Capture the cell that displays the provided text and extract its (x, y) central coordinate. 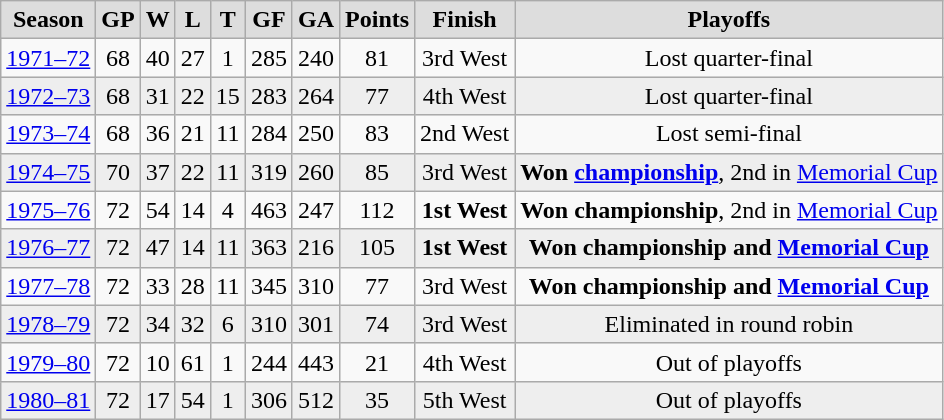
240 (316, 58)
34 (158, 324)
Playoffs (729, 20)
463 (268, 210)
61 (192, 362)
319 (268, 172)
285 (268, 58)
85 (378, 172)
Lost semi-final (729, 134)
2nd West (465, 134)
264 (316, 96)
247 (316, 210)
81 (378, 58)
1976–77 (48, 248)
283 (268, 96)
GF (268, 20)
Season (48, 20)
83 (378, 134)
40 (158, 58)
1975–76 (48, 210)
6 (228, 324)
37 (158, 172)
284 (268, 134)
Points (378, 20)
32 (192, 324)
216 (316, 248)
36 (158, 134)
1979–80 (48, 362)
250 (316, 134)
1974–75 (48, 172)
70 (118, 172)
28 (192, 286)
T (228, 20)
4 (228, 210)
15 (228, 96)
345 (268, 286)
1973–74 (48, 134)
1971–72 (48, 58)
GA (316, 20)
Eliminated in round robin (729, 324)
47 (158, 248)
74 (378, 324)
443 (316, 362)
301 (316, 324)
244 (268, 362)
306 (268, 400)
260 (316, 172)
35 (378, 400)
363 (268, 248)
5th West (465, 400)
L (192, 20)
112 (378, 210)
1972–73 (48, 96)
1977–78 (48, 286)
17 (158, 400)
33 (158, 286)
GP (118, 20)
27 (192, 58)
Finish (465, 20)
105 (378, 248)
1978–79 (48, 324)
512 (316, 400)
10 (158, 362)
W (158, 20)
1980–81 (48, 400)
31 (158, 96)
